Capture the cell that displays the provided text and extract its [x, y] central coordinate. 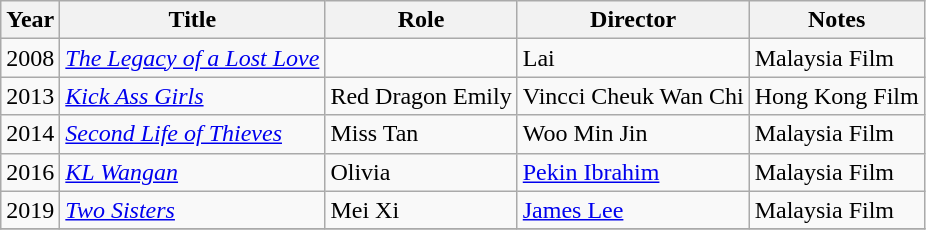
Notes [836, 20]
Vincci Cheuk Wan Chi [633, 96]
James Lee [633, 210]
2019 [30, 210]
Miss Tan [421, 134]
Director [633, 20]
2014 [30, 134]
The Legacy of a Lost Love [192, 58]
2016 [30, 172]
Pekin Ibrahim [633, 172]
Role [421, 20]
Lai [633, 58]
Red Dragon Emily [421, 96]
Second Life of Thieves [192, 134]
2013 [30, 96]
Kick Ass Girls [192, 96]
Mei Xi [421, 210]
KL Wangan [192, 172]
2008 [30, 58]
Hong Kong Film [836, 96]
Year [30, 20]
Olivia [421, 172]
Two Sisters [192, 210]
Woo Min Jin [633, 134]
Title [192, 20]
